Find where the given text appears and provide that cell's center as (X, Y) coordinate. 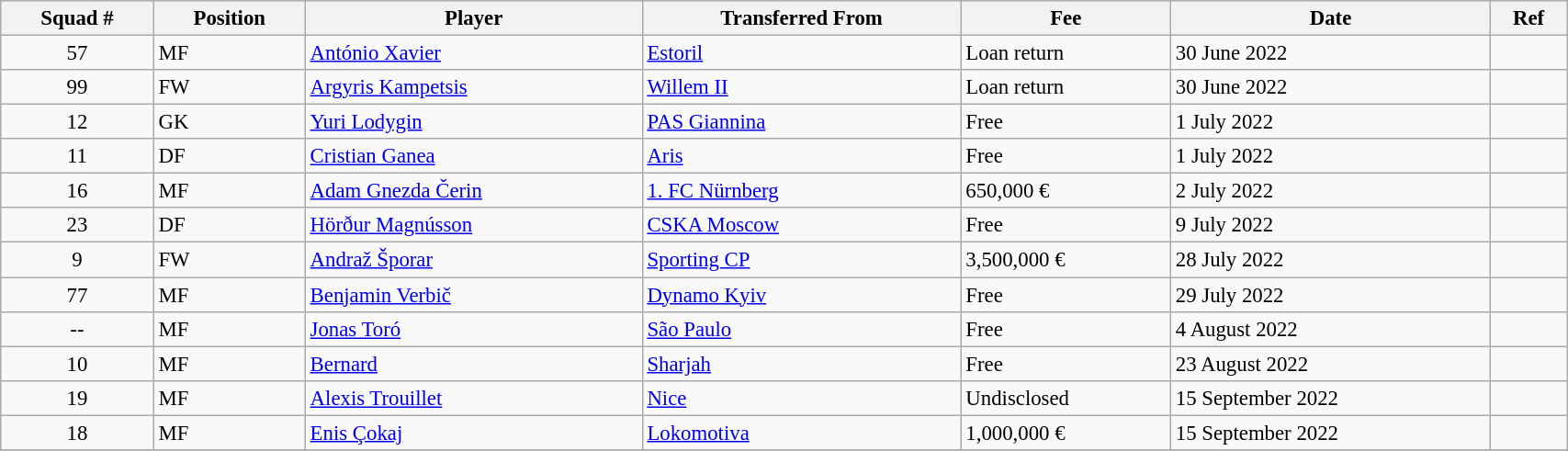
São Paulo (801, 329)
57 (77, 53)
Bernard (474, 364)
Squad # (77, 18)
Hörður Magnússon (474, 225)
Undisclosed (1066, 398)
19 (77, 398)
Argyris Kampetsis (474, 87)
Date (1331, 18)
Dynamo Kyiv (801, 295)
10 (77, 364)
Ref (1529, 18)
650,000 € (1066, 191)
99 (77, 87)
11 (77, 156)
1. FC Nürnberg (801, 191)
9 (77, 260)
9 July 2022 (1331, 225)
Cristian Ganea (474, 156)
-- (77, 329)
29 July 2022 (1331, 295)
Player (474, 18)
Sharjah (801, 364)
Aris (801, 156)
23 August 2022 (1331, 364)
Nice (801, 398)
1,000,000 € (1066, 433)
Position (230, 18)
Adam Gnezda Čerin (474, 191)
CSKA Moscow (801, 225)
PAS Giannina (801, 122)
Transferred From (801, 18)
Alexis Trouillet (474, 398)
4 August 2022 (1331, 329)
GK (230, 122)
Yuri Lodygin (474, 122)
Lokomotiva (801, 433)
28 July 2022 (1331, 260)
António Xavier (474, 53)
Jonas Toró (474, 329)
Fee (1066, 18)
16 (77, 191)
Benjamin Verbič (474, 295)
77 (77, 295)
Willem II (801, 87)
Enis Çokaj (474, 433)
23 (77, 225)
18 (77, 433)
Andraž Šporar (474, 260)
Estoril (801, 53)
12 (77, 122)
3,500,000 € (1066, 260)
Sporting CP (801, 260)
2 July 2022 (1331, 191)
